Scan for the cell matching the given text and deliver its [X, Y] coordinate at center. 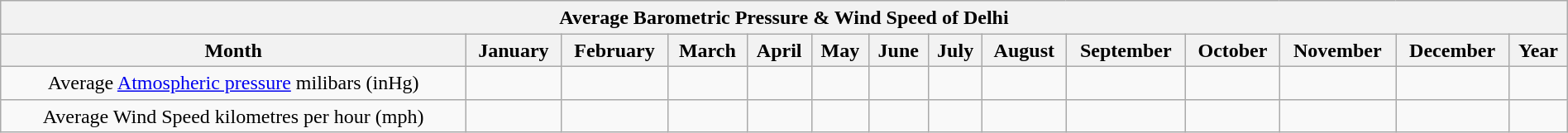
June [898, 50]
August [1024, 50]
November [1337, 50]
Month [233, 50]
October [1232, 50]
Average Barometric Pressure & Wind Speed of Delhi [784, 17]
May [840, 50]
Average Atmospheric pressure milibars (inHg) [233, 83]
December [1452, 50]
Year [1538, 50]
Average Wind Speed kilometres per hour (mph) [233, 116]
March [708, 50]
April [779, 50]
July [955, 50]
September [1126, 50]
February [614, 50]
January [513, 50]
